For the text-containing cell, return its midpoint in (X, Y) coordinate format. 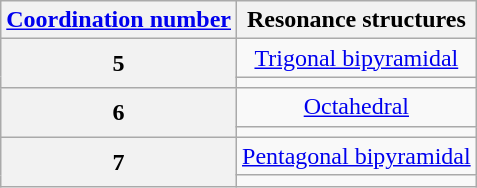
Resonance structures (357, 20)
Coordination number (119, 20)
Octahedral (357, 107)
5 (119, 64)
7 (119, 162)
Pentagonal bipyramidal (357, 156)
Trigonal bipyramidal (357, 58)
6 (119, 112)
